Pinpoint the cell where the given text exists, returning its (X, Y) midpoint coordinate. 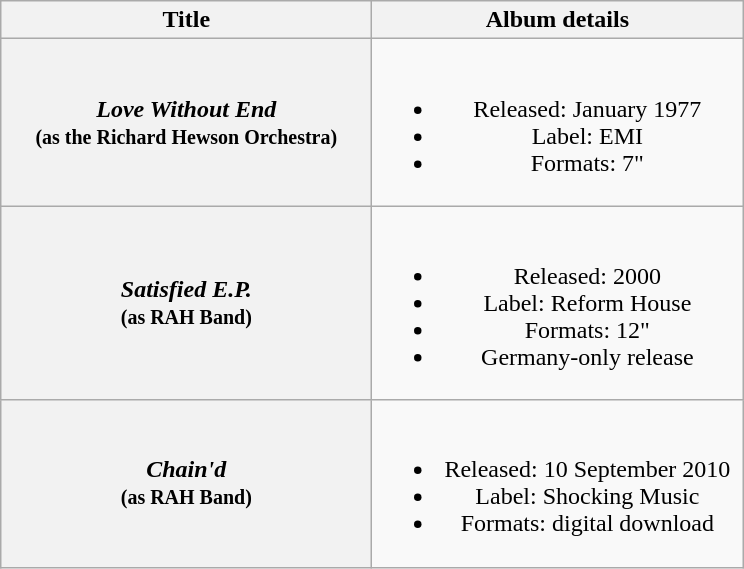
Released: 2000Label: Reform HouseFormats: 12"Germany-only release (558, 303)
Chain'd(as RAH Band) (186, 484)
Satisfied E.P.(as RAH Band) (186, 303)
Released: January 1977Label: EMIFormats: 7" (558, 122)
Love Without End(as the Richard Hewson Orchestra) (186, 122)
Album details (558, 20)
Released: 10 September 2010Label: Shocking MusicFormats: digital download (558, 484)
Title (186, 20)
